Return (X, Y) of the center of cell containing provided text 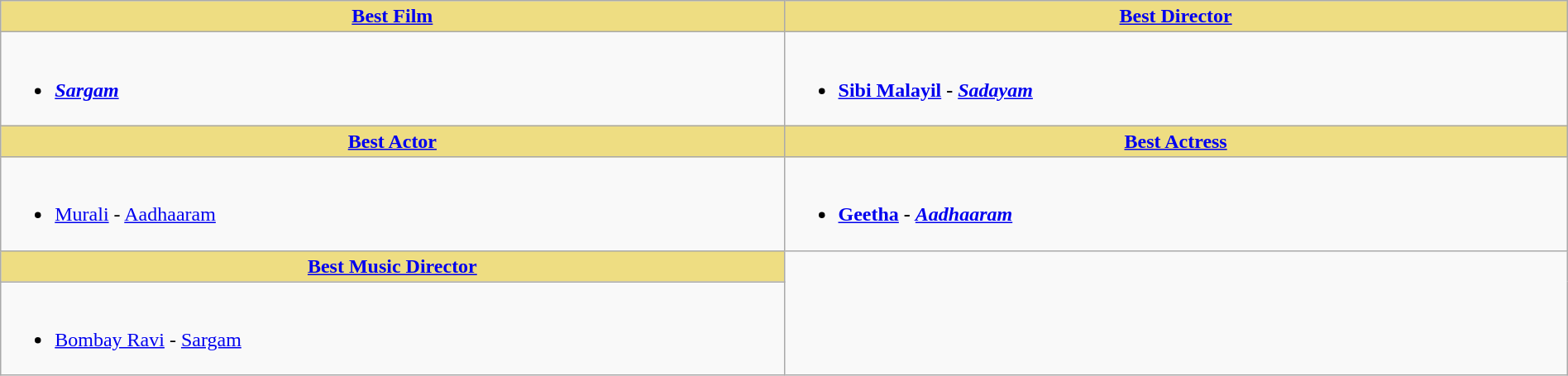
Best Director (1176, 17)
Geetha - Aadhaaram (1176, 203)
Best Film (392, 17)
Best Actress (1176, 141)
Sargam (392, 79)
Best Actor (392, 141)
Sibi Malayil - Sadayam (1176, 79)
Best Music Director (392, 266)
Murali - Aadhaaram (392, 203)
Bombay Ravi - Sargam (392, 329)
